Find where the given text appears and provide that cell's center as [X, Y] coordinate. 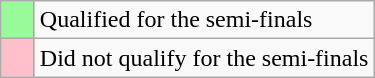
Did not qualify for the semi-finals [204, 58]
Qualified for the semi-finals [204, 20]
